Locate the cell with the specified text and output its [X, Y] center coordinate. 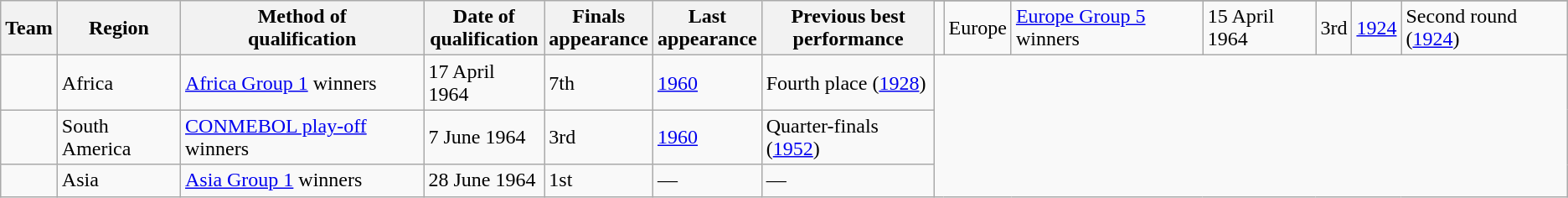
CONMEBOL play-off winners [302, 138]
Finalsappearance [599, 29]
Fourth place (1928) [848, 82]
Second round (1924) [1484, 29]
Europe Group 5 winners [1107, 29]
Europe [977, 29]
Asia Group 1 winners [302, 180]
1st [599, 180]
7th [599, 82]
7 June 1964 [484, 138]
Team [29, 29]
28 June 1964 [484, 180]
Africa Group 1 winners [302, 82]
Africa [119, 82]
South America [119, 138]
17 April 1964 [484, 82]
Previous bestperformance [848, 29]
Lastappearance [708, 29]
Quarter-finals (1952) [848, 138]
1924 [1377, 29]
Date ofqualification [484, 29]
Region [119, 29]
15 April 1964 [1260, 29]
Method ofqualification [302, 29]
Asia [119, 180]
